Extract the [X, Y] coordinate from the center of the cell holding the provided text.  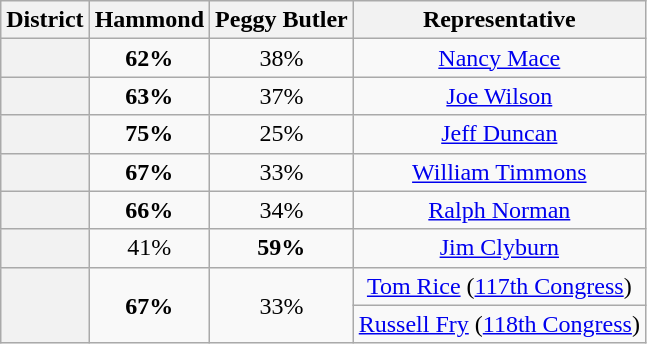
62% [149, 58]
Joe Wilson [499, 96]
Jeff Duncan [499, 134]
Ralph Norman [499, 210]
75% [149, 134]
Representative [499, 20]
Hammond [149, 20]
34% [282, 210]
Nancy Mace [499, 58]
Tom Rice (117th Congress) [499, 286]
37% [282, 96]
41% [149, 248]
Peggy Butler [282, 20]
66% [149, 210]
Jim Clyburn [499, 248]
38% [282, 58]
25% [282, 134]
Russell Fry (118th Congress) [499, 324]
District [45, 20]
William Timmons [499, 172]
63% [149, 96]
59% [282, 248]
